Provide the [x, y] coordinate of the cell's center where the given text is located.  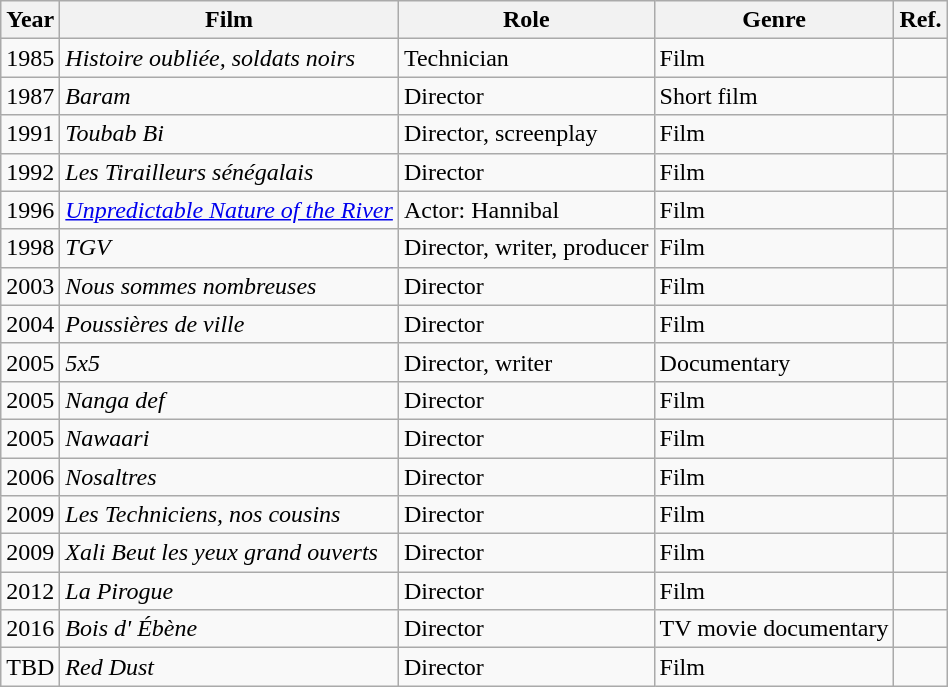
Nous sommes nombreuses [230, 286]
Director, screenplay [526, 134]
La Pirogue [230, 591]
2006 [30, 477]
Year [30, 20]
1985 [30, 58]
Baram [230, 96]
Role [526, 20]
Histoire oubliée, soldats noirs [230, 58]
TGV [230, 248]
TBD [30, 667]
2016 [30, 629]
1996 [30, 210]
TV movie documentary [774, 629]
Nosaltres [230, 477]
2012 [30, 591]
Nawaari [230, 438]
Genre [774, 20]
Ref. [920, 20]
Actor: Hannibal [526, 210]
Xali Beut les yeux grand ouverts [230, 553]
Documentary [774, 362]
Nanga def [230, 400]
5x5 [230, 362]
1987 [30, 96]
1998 [30, 248]
Red Dust [230, 667]
2004 [30, 324]
1991 [30, 134]
Les Tirailleurs sénégalais [230, 172]
Bois d' Ébène [230, 629]
Toubab Bi [230, 134]
2003 [30, 286]
Director, writer, producer [526, 248]
1992 [30, 172]
Les Techniciens, nos cousins [230, 515]
Technician [526, 58]
Unpredictable Nature of the River [230, 210]
Director, writer [526, 362]
Poussières de ville [230, 324]
Short film [774, 96]
